Scan for the cell matching the given text and deliver its [x, y] coordinate at center. 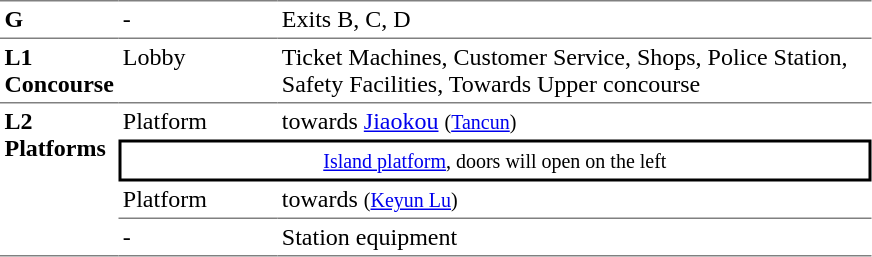
towards Jiaokou (Tancun) [574, 122]
Exits B, C, D [574, 19]
towards (Keyun Lu) [574, 201]
Station equipment [574, 238]
G [59, 19]
L1Concourse [59, 71]
Ticket Machines, Customer Service, Shops, Police Station, Safety Facilities, Towards Upper concourse [574, 71]
Island platform, doors will open on the left [494, 161]
L2Platforms [59, 180]
Lobby [198, 71]
